Scan for the cell matching the given text and deliver its (x, y) coordinate at center. 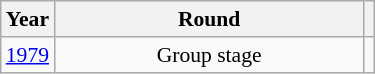
1979 (28, 55)
Round (209, 19)
Year (28, 19)
Group stage (209, 55)
